Capture the cell that displays the provided text and extract its (X, Y) central coordinate. 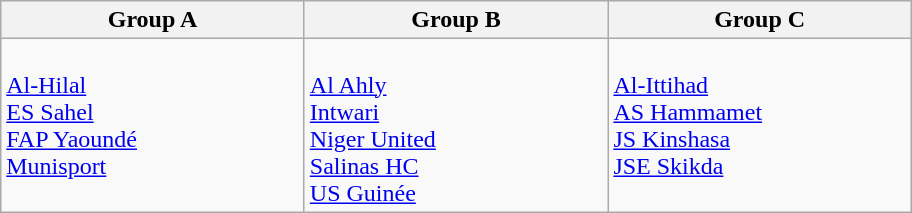
Al Ahly Intwari Niger United Salinas HC US Guinée (456, 126)
Group A (153, 20)
Group B (456, 20)
Al-Hilal ES Sahel FAP Yaoundé Munisport (153, 126)
Group C (760, 20)
Al-Ittihad AS Hammamet JS Kinshasa JSE Skikda (760, 126)
